Search for the cell housing the specified text and yield its (x, y) center coordinate. 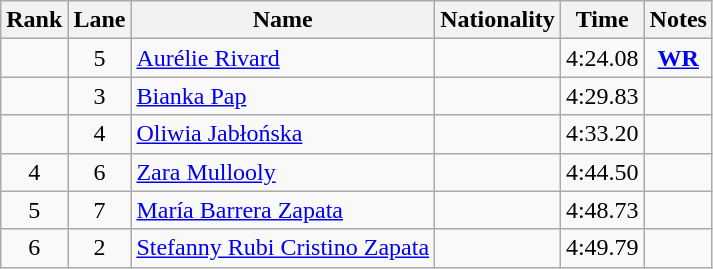
Aurélie Rivard (283, 58)
4:24.08 (602, 58)
Oliwia Jabłońska (283, 134)
4:49.79 (602, 248)
7 (100, 210)
4:44.50 (602, 172)
4:48.73 (602, 210)
4:29.83 (602, 96)
Notes (678, 20)
2 (100, 248)
WR (678, 58)
Rank (34, 20)
4:33.20 (602, 134)
Stefanny Rubi Cristino Zapata (283, 248)
Bianka Pap (283, 96)
Lane (100, 20)
María Barrera Zapata (283, 210)
Zara Mullooly (283, 172)
3 (100, 96)
Time (602, 20)
Name (283, 20)
Nationality (498, 20)
